Return the [X, Y] coordinate for the center point of the cell that contains the specified text.  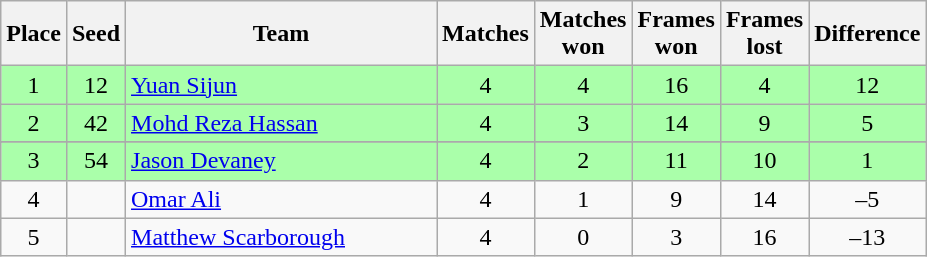
Mohd Reza Hassan [282, 123]
Yuan Sijun [282, 85]
11 [676, 161]
54 [96, 161]
–13 [868, 237]
Place [34, 34]
Frames won [676, 34]
Matches won [583, 34]
Jason Devaney [282, 161]
42 [96, 123]
–5 [868, 199]
Seed [96, 34]
Frames lost [764, 34]
Difference [868, 34]
Team [282, 34]
0 [583, 237]
Omar Ali [282, 199]
Matthew Scarborough [282, 237]
10 [764, 161]
Matches [486, 34]
